Find where the given text appears and provide that cell's center as [x, y] coordinate. 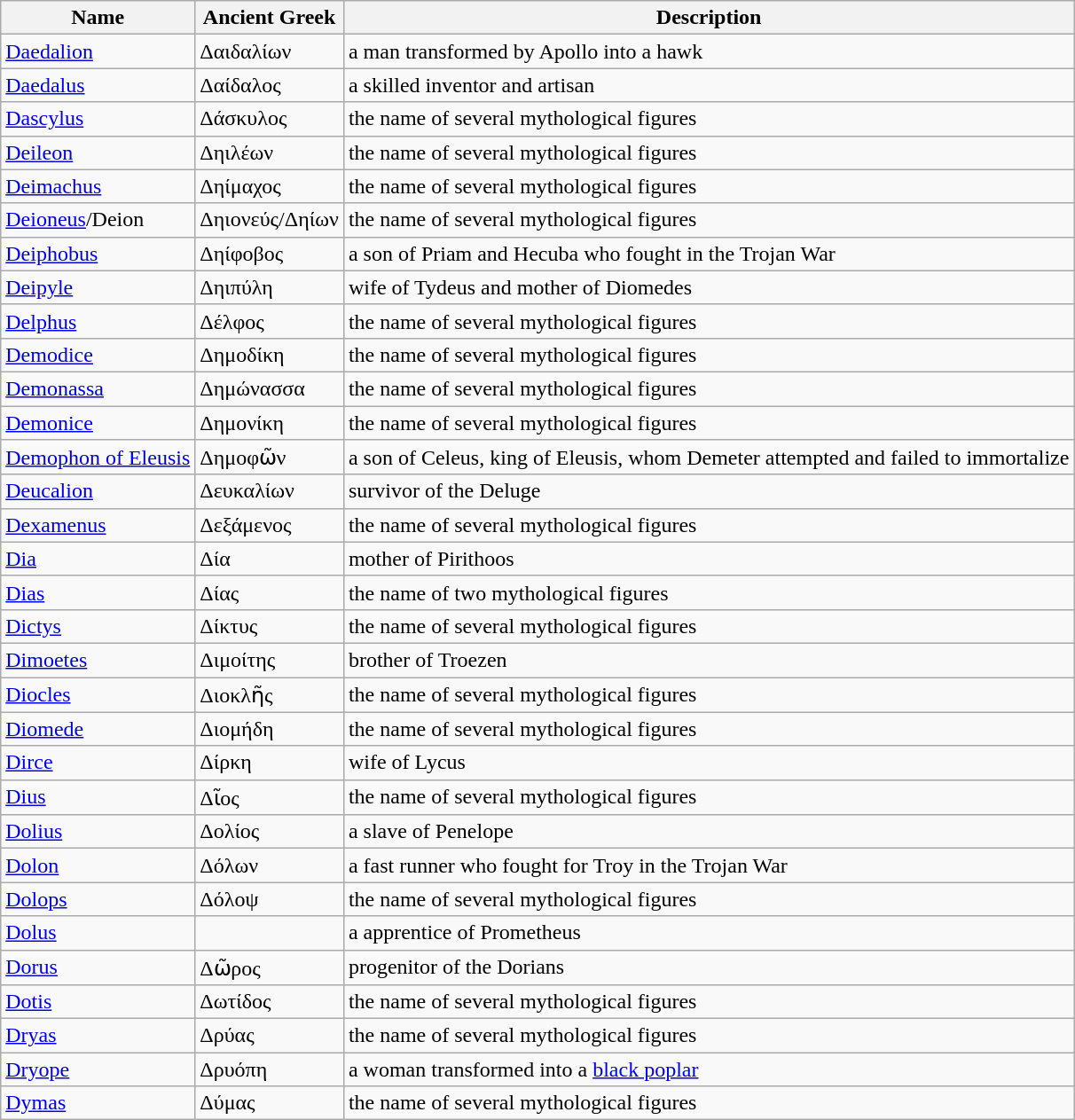
Demonassa [98, 388]
Dorus [98, 967]
Δηίφοβος [270, 254]
Delphus [98, 321]
Dryas [98, 1036]
Ancient Greek [270, 18]
Diocles [98, 695]
Δαίδαλος [270, 85]
Demonice [98, 423]
Name [98, 18]
Deipyle [98, 287]
Δρυόπη [270, 1069]
Deiphobus [98, 254]
Dolops [98, 899]
Dolus [98, 933]
Δωτίδος [270, 1002]
Δημοδίκη [270, 355]
Δία [270, 559]
a skilled inventor and artisan [709, 85]
Dexamenus [98, 525]
Δέλφος [270, 321]
Δίας [270, 592]
Δύμας [270, 1103]
Διομήδη [270, 729]
Δηίμαχος [270, 186]
Deimachus [98, 186]
progenitor of the Dorians [709, 967]
Δόλων [270, 865]
Δῖος [270, 797]
Δηιπύλη [270, 287]
Δῶρος [270, 967]
Δίκτυς [270, 626]
Δημονίκη [270, 423]
a slave of Penelope [709, 832]
Dymas [98, 1103]
Dictys [98, 626]
Deucalion [98, 491]
Deioneus/Deion [98, 220]
Daedalion [98, 51]
Dia [98, 559]
Δαιδαλίων [270, 51]
Dolon [98, 865]
Δημώνασσα [270, 388]
a son of Celeus, king of Eleusis, whom Demeter attempted and failed to immortalize [709, 458]
Δηιλέων [270, 153]
Δρύας [270, 1036]
Δίρκη [270, 763]
Dotis [98, 1002]
Δεξάμενος [270, 525]
Deileon [98, 153]
Daedalus [98, 85]
survivor of the Deluge [709, 491]
a son of Priam and Hecuba who fought in the Trojan War [709, 254]
mother of Pirithoos [709, 559]
Δηιονεύς/Δηίων [270, 220]
Description [709, 18]
a fast runner who fought for Troy in the Trojan War [709, 865]
a man transformed by Apollo into a hawk [709, 51]
Dolius [98, 832]
Demodice [98, 355]
the name of two mythological figures [709, 592]
Demophon of Eleusis [98, 458]
Διμοίτης [270, 660]
a woman transformed into a black poplar [709, 1069]
Diomede [98, 729]
Dias [98, 592]
Dascylus [98, 119]
Dirce [98, 763]
wife of Tydeus and mother of Diomedes [709, 287]
Δολίος [270, 832]
Δάσκυλος [270, 119]
Δόλοψ [270, 899]
Dimoetes [98, 660]
Dius [98, 797]
Δημοφῶν [270, 458]
Dryope [98, 1069]
Δευκαλίων [270, 491]
brother of Troezen [709, 660]
a apprentice of Prometheus [709, 933]
wife of Lycus [709, 763]
Διοκλῆς [270, 695]
